Identify which cell holds the provided text, then report its (x, y) central coordinate. 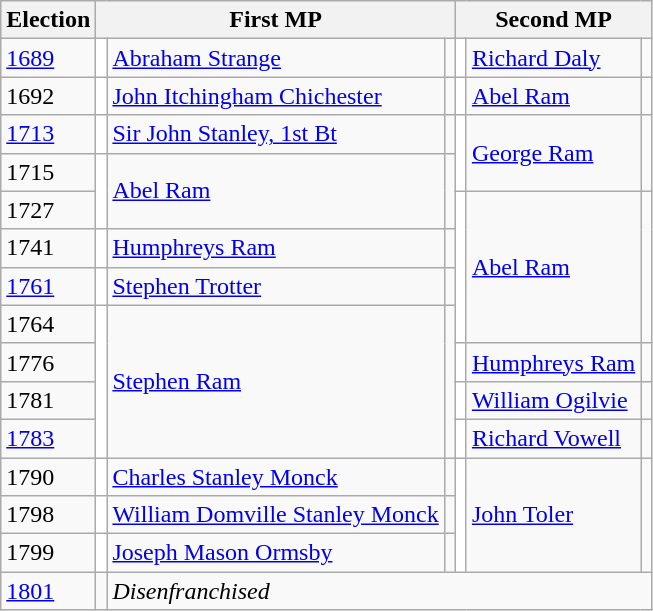
Election (48, 20)
1715 (48, 172)
William Ogilvie (553, 400)
First MP (276, 20)
1692 (48, 96)
Disenfranchised (380, 591)
Richard Vowell (553, 438)
1776 (48, 362)
1781 (48, 400)
1799 (48, 553)
1761 (48, 286)
John Toler (553, 515)
Second MP (553, 20)
1783 (48, 438)
Sir John Stanley, 1st Bt (276, 134)
William Domville Stanley Monck (276, 515)
Richard Daly (553, 58)
1689 (48, 58)
1764 (48, 324)
1790 (48, 477)
1801 (48, 591)
Stephen Ram (276, 381)
1727 (48, 210)
1741 (48, 248)
Charles Stanley Monck (276, 477)
Joseph Mason Ormsby (276, 553)
1713 (48, 134)
Stephen Trotter (276, 286)
Abraham Strange (276, 58)
George Ram (553, 153)
John Itchingham Chichester (276, 96)
1798 (48, 515)
